Detect which cell encompasses the target text, then output its [x, y] center coordinate. 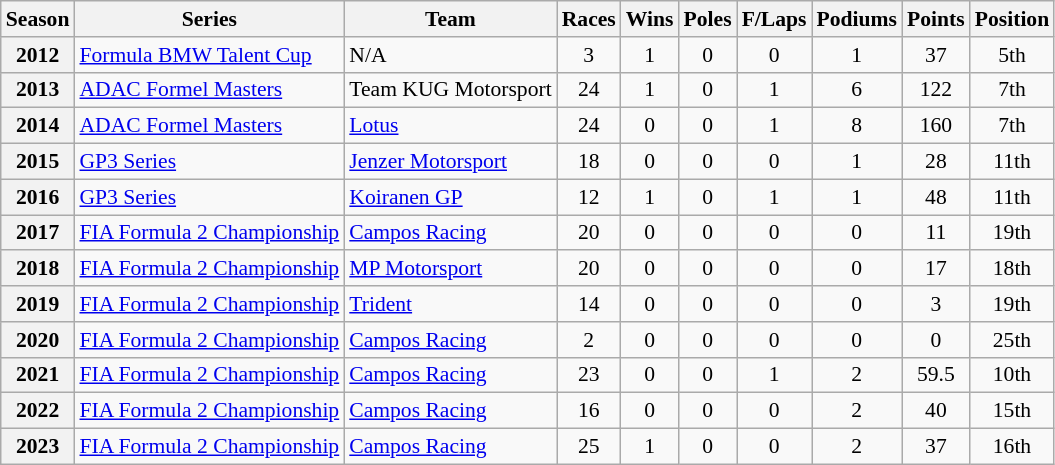
Position [1012, 19]
Team [450, 19]
6 [858, 90]
18th [1012, 269]
16 [589, 411]
2021 [38, 375]
40 [936, 411]
18 [589, 162]
17 [936, 269]
2012 [38, 55]
11 [936, 233]
Points [936, 19]
Team KUG Motorsport [450, 90]
5th [1012, 55]
160 [936, 126]
Podiums [858, 19]
MP Motorsport [450, 269]
2015 [38, 162]
2016 [38, 197]
14 [589, 304]
122 [936, 90]
2022 [38, 411]
2017 [38, 233]
15th [1012, 411]
25th [1012, 340]
Formula BMW Talent Cup [209, 55]
8 [858, 126]
16th [1012, 447]
2014 [38, 126]
Jenzer Motorsport [450, 162]
2019 [38, 304]
25 [589, 447]
Trident [450, 304]
2023 [38, 447]
2020 [38, 340]
59.5 [936, 375]
Races [589, 19]
Series [209, 19]
F/Laps [774, 19]
N/A [450, 55]
2018 [38, 269]
Season [38, 19]
12 [589, 197]
Poles [708, 19]
Koiranen GP [450, 197]
Wins [650, 19]
23 [589, 375]
48 [936, 197]
10th [1012, 375]
Lotus [450, 126]
2013 [38, 90]
28 [936, 162]
